Scan for the cell matching the given text and deliver its [X, Y] coordinate at center. 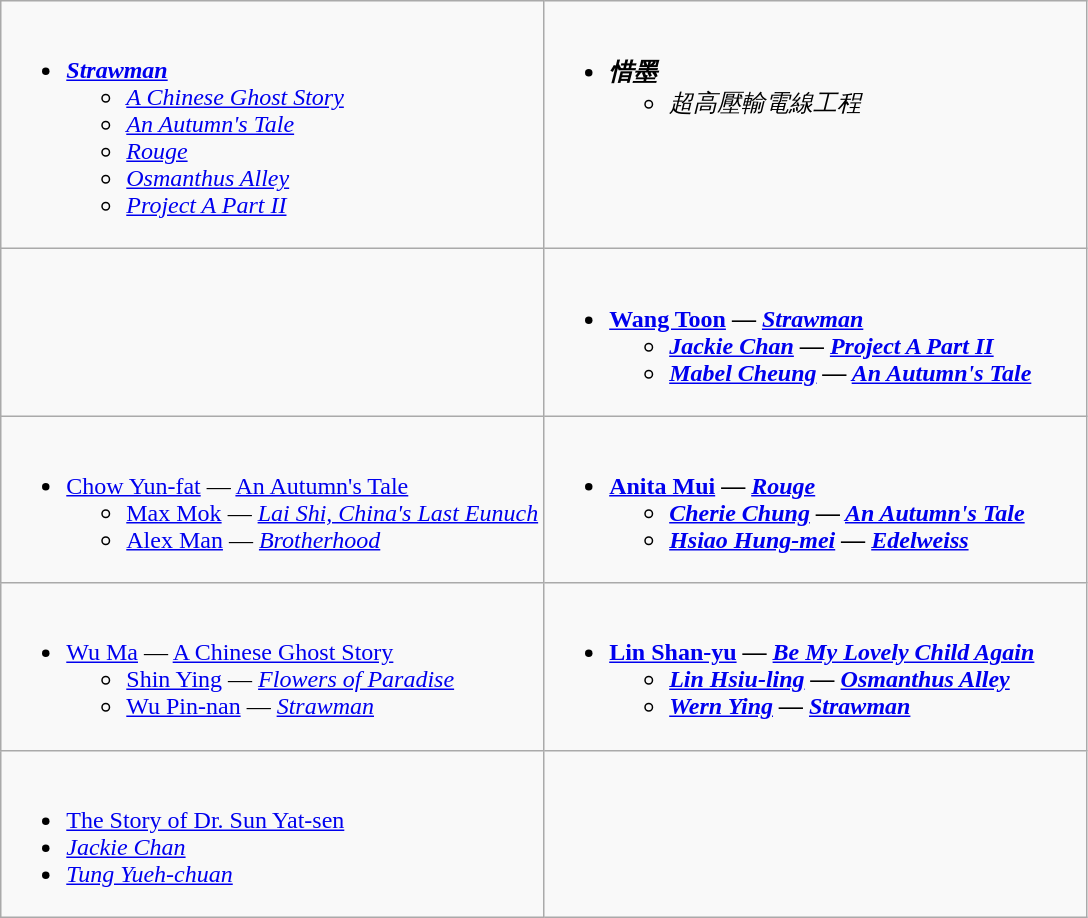
惜墨超高壓輸電線工程 [816, 125]
Wu Ma — A Chinese Ghost StoryShin Ying — Flowers of ParadiseWu Pin-nan — Strawman [272, 666]
StrawmanA Chinese Ghost StoryAn Autumn's TaleRougeOsmanthus AlleyProject A Part II [272, 125]
Lin Shan-yu — Be My Lovely Child AgainLin Hsiu-ling — Osmanthus AlleyWern Ying — Strawman [816, 666]
The Story of Dr. Sun Yat-senJackie ChanTung Yueh-chuan [272, 834]
Anita Mui — RougeCherie Chung — An Autumn's TaleHsiao Hung-mei — Edelweiss [816, 500]
Chow Yun-fat — An Autumn's TaleMax Mok — Lai Shi, China's Last EunuchAlex Man — Brotherhood [272, 500]
Wang Toon — StrawmanJackie Chan — Project A Part IIMabel Cheung — An Autumn's Tale [816, 332]
